Determine the (x, y) coordinate at the center of the cell enclosing the given text.  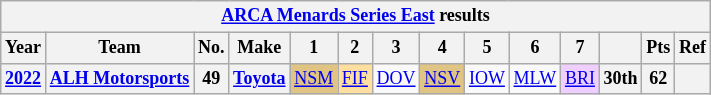
No. (212, 48)
Pts (658, 48)
ALH Motorsports (119, 78)
49 (212, 78)
MLW (534, 78)
IOW (488, 78)
Ref (693, 48)
Make (260, 48)
6 (534, 48)
FIF (356, 78)
ARCA Menards Series East results (356, 16)
Year (24, 48)
30th (620, 78)
NSM (314, 78)
3 (396, 48)
NSV (442, 78)
7 (580, 48)
Toyota (260, 78)
5 (488, 48)
BRI (580, 78)
DOV (396, 78)
2 (356, 48)
Team (119, 48)
2022 (24, 78)
1 (314, 48)
62 (658, 78)
4 (442, 48)
